Scan for the cell matching the given text and deliver its (X, Y) coordinate at center. 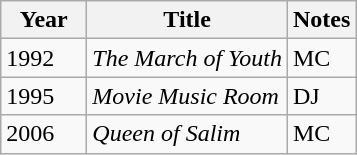
Year (44, 20)
Notes (321, 20)
Title (188, 20)
Queen of Salim (188, 134)
2006 (44, 134)
1995 (44, 96)
DJ (321, 96)
1992 (44, 58)
The March of Youth (188, 58)
Movie Music Room (188, 96)
